From the cell containing the given text, extract its center point as (X, Y) coordinate. 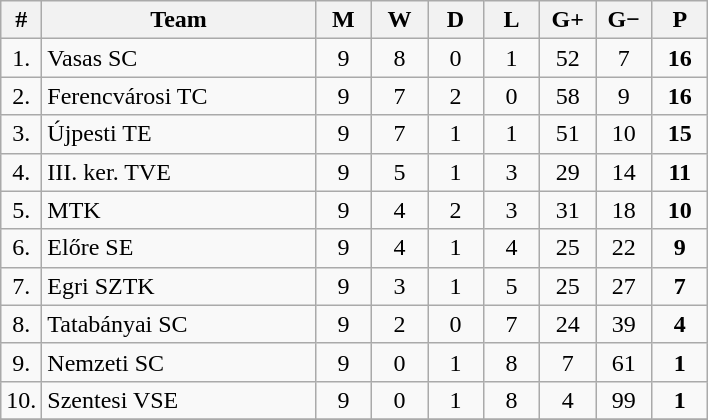
15 (680, 134)
# (22, 20)
14 (624, 172)
52 (568, 58)
Egri SZTK (179, 286)
G− (624, 20)
2. (22, 96)
10. (22, 400)
9. (22, 362)
W (399, 20)
24 (568, 324)
8. (22, 324)
61 (624, 362)
L (512, 20)
Vasas SC (179, 58)
Nemzeti SC (179, 362)
G+ (568, 20)
M (343, 20)
Előre SE (179, 248)
D (456, 20)
39 (624, 324)
Team (179, 20)
Szentesi VSE (179, 400)
Újpesti TE (179, 134)
11 (680, 172)
III. ker. TVE (179, 172)
Ferencvárosi TC (179, 96)
Tatabányai SC (179, 324)
4. (22, 172)
18 (624, 210)
22 (624, 248)
7. (22, 286)
58 (568, 96)
29 (568, 172)
P (680, 20)
3. (22, 134)
5. (22, 210)
51 (568, 134)
99 (624, 400)
31 (568, 210)
27 (624, 286)
6. (22, 248)
1. (22, 58)
MTK (179, 210)
